Scan for the cell matching the given text and deliver its [x, y] coordinate at center. 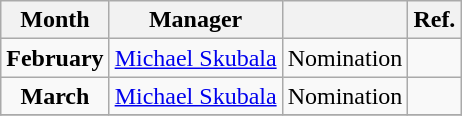
Ref. [434, 20]
Manager [196, 20]
March [55, 96]
Month [55, 20]
February [55, 58]
